For the text-containing cell, return its midpoint in (X, Y) coordinate format. 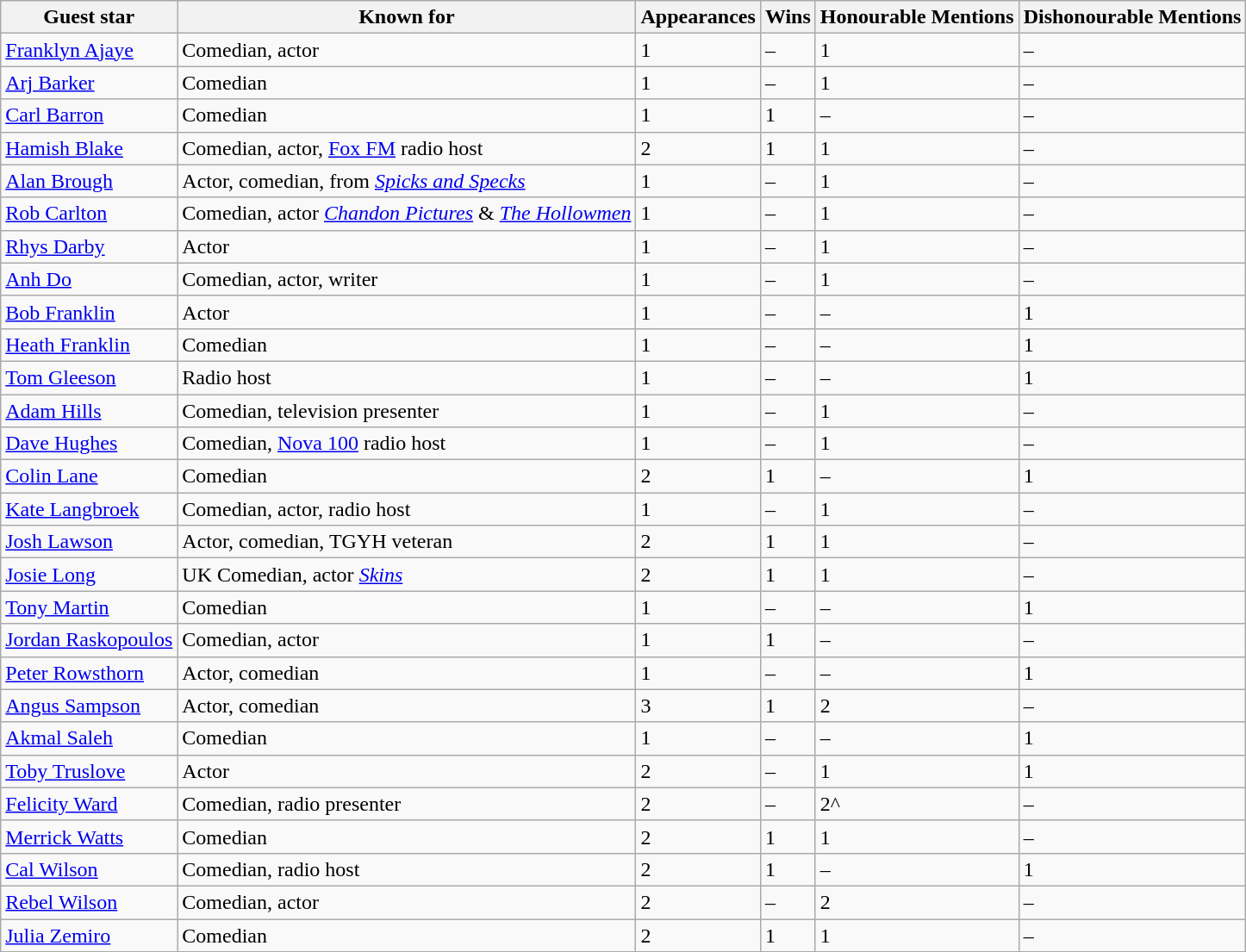
Bob Franklin (90, 312)
Wins (788, 17)
3 (698, 706)
Comedian, actor, Fox FM radio host (407, 148)
Comedian, television presenter (407, 411)
Rebel Wilson (90, 902)
Cal Wilson (90, 869)
Jordan Raskopoulos (90, 640)
Josie Long (90, 575)
Comedian, actor, writer (407, 279)
Heath Franklin (90, 345)
Comedian, radio presenter (407, 804)
Dave Hughes (90, 444)
Colin Lane (90, 476)
Angus Sampson (90, 706)
Alan Brough (90, 181)
Adam Hills (90, 411)
Merrick Watts (90, 837)
Actor, comedian, TGYH veteran (407, 542)
Known for (407, 17)
Hamish Blake (90, 148)
Rhys Darby (90, 246)
Honourable Mentions (917, 17)
Kate Langbroek (90, 509)
Comedian, actor Chandon Pictures & The Hollowmen (407, 214)
2^ (917, 804)
Tony Martin (90, 607)
Julia Zemiro (90, 935)
Akmal Saleh (90, 738)
Josh Lawson (90, 542)
Actor, comedian, from Spicks and Specks (407, 181)
Dishonourable Mentions (1132, 17)
Comedian, radio host (407, 869)
Appearances (698, 17)
Anh Do (90, 279)
Rob Carlton (90, 214)
Radio host (407, 377)
Carl Barron (90, 115)
Guest star (90, 17)
UK Comedian, actor Skins (407, 575)
Franklyn Ajaye (90, 50)
Felicity Ward (90, 804)
Comedian, Nova 100 radio host (407, 444)
Toby Truslove (90, 771)
Tom Gleeson (90, 377)
Comedian, actor, radio host (407, 509)
Arj Barker (90, 83)
Peter Rowsthorn (90, 673)
